Capture the cell that displays the provided text and extract its (x, y) central coordinate. 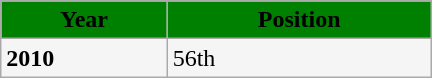
2010 (84, 58)
Position (299, 20)
56th (299, 58)
Year (84, 20)
